Return (X, Y) of the center of cell containing provided text 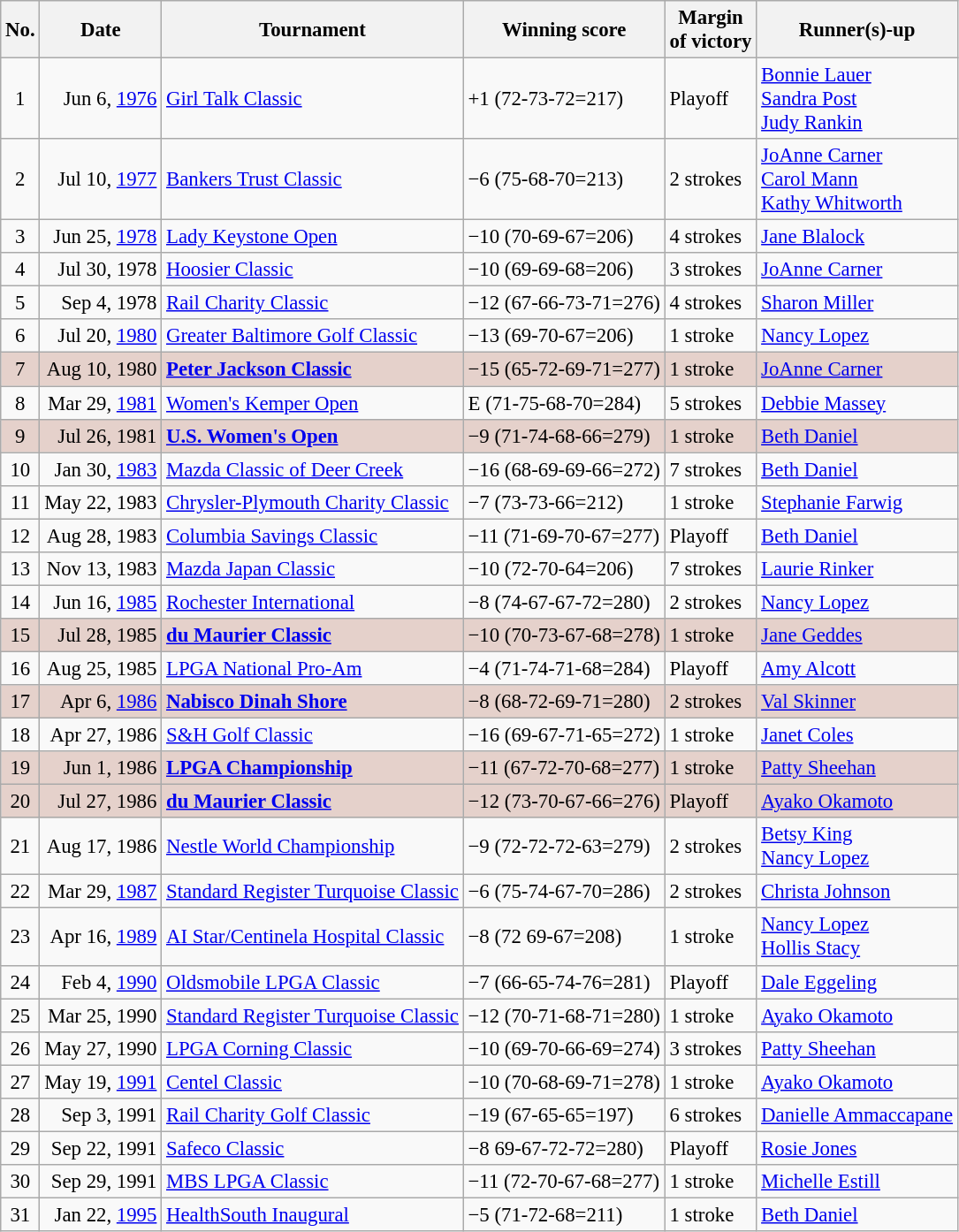
9 (20, 436)
−10 (70-68-69-71=278) (564, 1082)
Runner(s)-up (857, 30)
Jun 16, 1985 (101, 602)
−8 69-67-72-72=280) (564, 1148)
10 (20, 469)
Jul 26, 1981 (101, 436)
May 27, 1990 (101, 1048)
Jun 25, 1978 (101, 237)
−6 (75-74-67-70=286) (564, 892)
Girl Talk Classic (313, 99)
6 (20, 337)
Jan 22, 1995 (101, 1214)
Betsy King Nancy Lopez (857, 847)
Lady Keystone Open (313, 237)
Oldsmobile LPGA Classic (313, 982)
AI Star/Centinela Hospital Classic (313, 937)
Nancy Lopez Hollis Stacy (857, 937)
1 (20, 99)
Sep 29, 1991 (101, 1182)
HealthSouth Inaugural (313, 1214)
−10 (69-70-66-69=274) (564, 1048)
3 (20, 237)
JoAnne Carner Carol Mann Kathy Whitworth (857, 179)
Date (101, 30)
Marginof victory (711, 30)
Dale Eggeling (857, 982)
Jane Geddes (857, 635)
−10 (70-73-67-68=278) (564, 635)
28 (20, 1115)
−12 (73-70-67-66=276) (564, 802)
5 strokes (711, 403)
LPGA Corning Classic (313, 1048)
−8 (74-67-67-72=280) (564, 602)
S&H Golf Classic (313, 735)
Danielle Ammaccapane (857, 1115)
Stephanie Farwig (857, 502)
May 22, 1983 (101, 502)
−13 (69-70-67=206) (564, 337)
Jane Blalock (857, 237)
Sep 4, 1978 (101, 303)
May 19, 1991 (101, 1082)
12 (20, 536)
−4 (71-74-71-68=284) (564, 668)
17 (20, 702)
Tournament (313, 30)
Hoosier Classic (313, 270)
−12 (70-71-68-71=280) (564, 1015)
−11 (71-69-70-67=277) (564, 536)
4 (20, 270)
No. (20, 30)
Greater Baltimore Golf Classic (313, 337)
25 (20, 1015)
Jul 10, 1977 (101, 179)
Rosie Jones (857, 1148)
Centel Classic (313, 1082)
Rochester International (313, 602)
Peter Jackson Classic (313, 369)
24 (20, 982)
Bonnie Lauer Sandra Post Judy Rankin (857, 99)
Apr 27, 1986 (101, 735)
Women's Kemper Open (313, 403)
20 (20, 802)
21 (20, 847)
−12 (67-66-73-71=276) (564, 303)
23 (20, 937)
U.S. Women's Open (313, 436)
Aug 10, 1980 (101, 369)
−11 (67-72-70-68=277) (564, 768)
2 (20, 179)
11 (20, 502)
Winning score (564, 30)
26 (20, 1048)
22 (20, 892)
Amy Alcott (857, 668)
Sep 22, 1991 (101, 1148)
Feb 4, 1990 (101, 982)
7 (20, 369)
18 (20, 735)
Jul 27, 1986 (101, 802)
5 (20, 303)
Mazda Classic of Deer Creek (313, 469)
Apr 6, 1986 (101, 702)
−10 (70-69-67=206) (564, 237)
19 (20, 768)
Aug 28, 1983 (101, 536)
Sep 3, 1991 (101, 1115)
−16 (68-69-69-66=272) (564, 469)
15 (20, 635)
31 (20, 1214)
Jul 30, 1978 (101, 270)
−10 (72-70-64=206) (564, 569)
−10 (69-69-68=206) (564, 270)
13 (20, 569)
30 (20, 1182)
Val Skinner (857, 702)
27 (20, 1082)
Mar 29, 1981 (101, 403)
Safeco Classic (313, 1148)
Nov 13, 1983 (101, 569)
−15 (65-72-69-71=277) (564, 369)
Christa Johnson (857, 892)
6 strokes (711, 1115)
−11 (72-70-67-68=277) (564, 1182)
Columbia Savings Classic (313, 536)
Jul 20, 1980 (101, 337)
−8 (72 69-67=208) (564, 937)
Michelle Estill (857, 1182)
Mazda Japan Classic (313, 569)
Nestle World Championship (313, 847)
MBS LPGA Classic (313, 1182)
Bankers Trust Classic (313, 179)
Debbie Massey (857, 403)
Laurie Rinker (857, 569)
Jul 28, 1985 (101, 635)
14 (20, 602)
LPGA Championship (313, 768)
Rail Charity Golf Classic (313, 1115)
−7 (66-65-74-76=281) (564, 982)
8 (20, 403)
Jan 30, 1983 (101, 469)
−19 (67-65-65=197) (564, 1115)
−6 (75-68-70=213) (564, 179)
29 (20, 1148)
Apr 16, 1989 (101, 937)
Aug 17, 1986 (101, 847)
Rail Charity Classic (313, 303)
−7 (73-73-66=212) (564, 502)
Janet Coles (857, 735)
−8 (68-72-69-71=280) (564, 702)
−9 (71-74-68-66=279) (564, 436)
−5 (71-72-68=211) (564, 1214)
16 (20, 668)
Nabisco Dinah Shore (313, 702)
−16 (69-67-71-65=272) (564, 735)
Sharon Miller (857, 303)
+1 (72-73-72=217) (564, 99)
Chrysler-Plymouth Charity Classic (313, 502)
Mar 25, 1990 (101, 1015)
LPGA National Pro-Am (313, 668)
Mar 29, 1987 (101, 892)
E (71-75-68-70=284) (564, 403)
−9 (72-72-72-63=279) (564, 847)
Jun 1, 1986 (101, 768)
Jun 6, 1976 (101, 99)
Aug 25, 1985 (101, 668)
